From the cell containing the given text, extract its center point as (X, Y) coordinate. 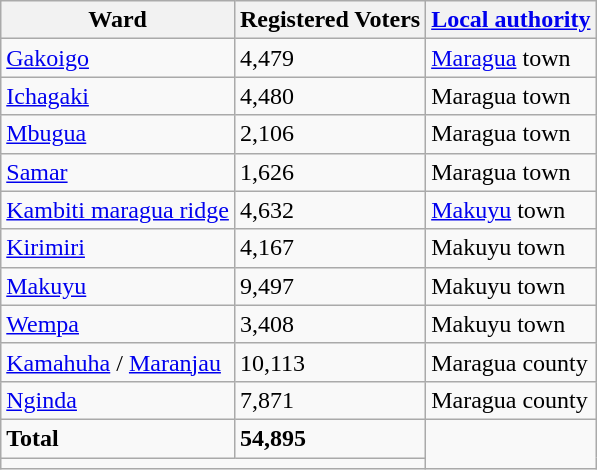
4,480 (330, 96)
4,167 (330, 248)
7,871 (330, 400)
Samar (118, 172)
Kambiti maragua ridge (118, 210)
Ward (118, 20)
Kamahuha / Maranjau (118, 362)
1,626 (330, 172)
Registered Voters (330, 20)
Mbugua (118, 134)
4,479 (330, 58)
10,113 (330, 362)
3,408 (330, 324)
Local authority (511, 20)
Wempa (118, 324)
4,632 (330, 210)
Ichagaki (118, 96)
54,895 (330, 438)
2,106 (330, 134)
Gakoigo (118, 58)
Kirimiri (118, 248)
Makuyu (118, 286)
Total (118, 438)
9,497 (330, 286)
Nginda (118, 400)
